Detect which cell encompasses the target text, then output its (x, y) center coordinate. 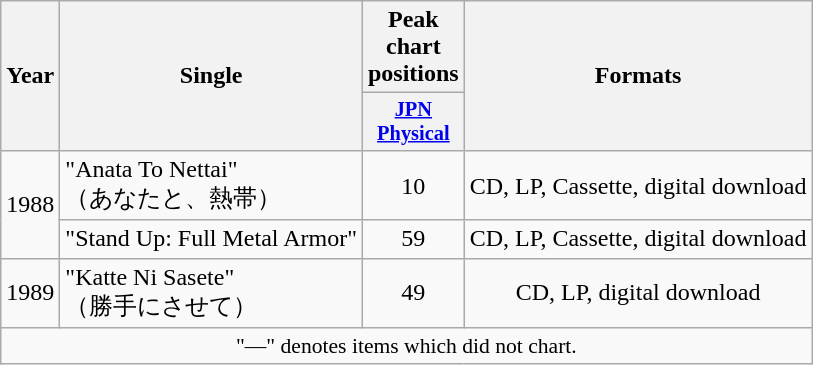
"—" denotes items which did not chart. (406, 346)
Year (30, 76)
"Stand Up: Full Metal Armor" (212, 239)
CD, LP, digital download (638, 293)
JPNPhysical (413, 122)
10 (413, 185)
Formats (638, 76)
"Anata To Nettai"（あなたと、熱帯） (212, 185)
1988 (30, 204)
Peak chart positions (413, 47)
1989 (30, 293)
59 (413, 239)
49 (413, 293)
"Katte Ni Sasete"（勝手にさせて） (212, 293)
Single (212, 76)
